Scan for the cell matching the given text and deliver its [x, y] coordinate at center. 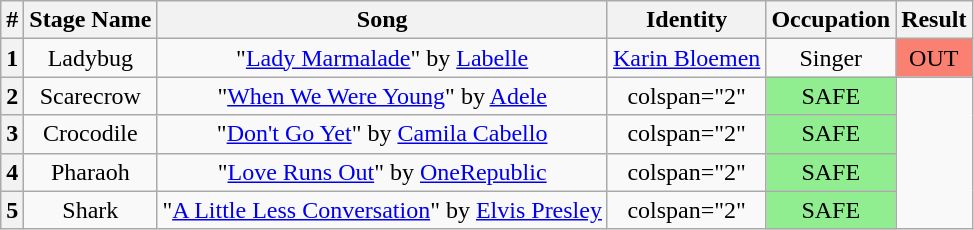
Identity [686, 20]
"When We Were Young" by Adele [382, 96]
Song [382, 20]
Crocodile [90, 134]
Occupation [831, 20]
Result [934, 20]
"Love Runs Out" by OneRepublic [382, 172]
Singer [831, 58]
Scarecrow [90, 96]
2 [12, 96]
Karin Bloemen [686, 58]
Stage Name [90, 20]
Pharaoh [90, 172]
5 [12, 210]
# [12, 20]
OUT [934, 58]
1 [12, 58]
4 [12, 172]
"Don't Go Yet" by Camila Cabello [382, 134]
3 [12, 134]
"Lady Marmalade" by Labelle [382, 58]
Shark [90, 210]
Ladybug [90, 58]
"A Little Less Conversation" by Elvis Presley [382, 210]
